Output the (X, Y) coordinate of the center of the cell containing the given text.  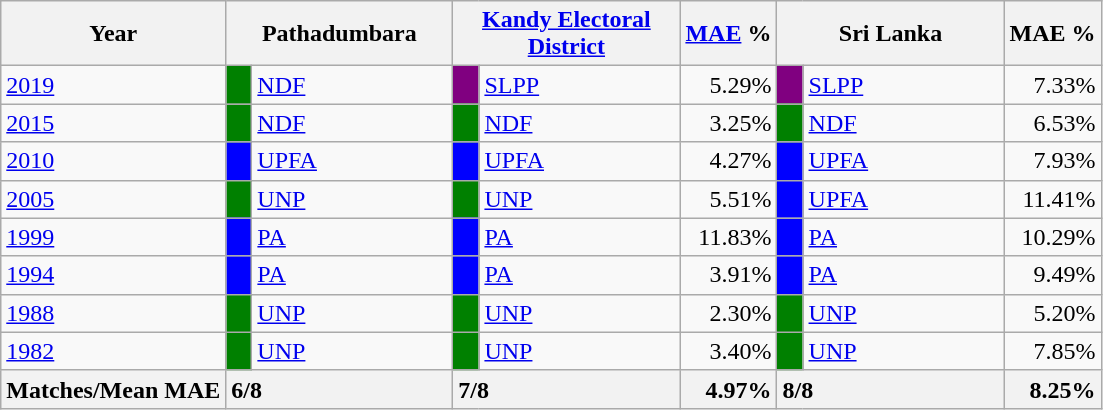
2019 (114, 85)
11.83% (728, 237)
6.53% (1052, 123)
4.97% (728, 389)
Matches/Mean MAE (114, 389)
5.51% (728, 199)
7/8 (566, 389)
7.33% (1052, 85)
7.85% (1052, 351)
1982 (114, 351)
2.30% (728, 313)
4.27% (728, 161)
3.91% (728, 275)
1999 (114, 237)
5.29% (728, 85)
1994 (114, 275)
Kandy Electoral District (566, 34)
8/8 (890, 389)
7.93% (1052, 161)
6/8 (340, 389)
11.41% (1052, 199)
3.40% (728, 351)
9.49% (1052, 275)
2005 (114, 199)
10.29% (1052, 237)
2015 (114, 123)
2010 (114, 161)
Sri Lanka (890, 34)
3.25% (728, 123)
8.25% (1052, 389)
1988 (114, 313)
5.20% (1052, 313)
Pathadumbara (340, 34)
Year (114, 34)
